Capture the cell that displays the provided text and extract its [X, Y] central coordinate. 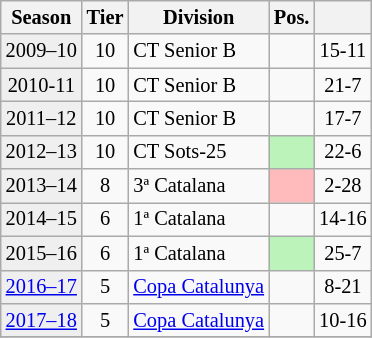
2015–16 [42, 253]
Division [198, 17]
Tier [106, 17]
15-11 [342, 51]
Season [42, 17]
2011–12 [42, 118]
2-28 [342, 186]
21-7 [342, 85]
Pos. [292, 17]
2017–18 [42, 320]
17-7 [342, 118]
2014–15 [42, 219]
2012–13 [42, 152]
2009–10 [42, 51]
25-7 [342, 253]
2013–14 [42, 186]
22-6 [342, 152]
14-16 [342, 219]
8 [106, 186]
CT Sots-25 [198, 152]
10-16 [342, 320]
8-21 [342, 287]
2016–17 [42, 287]
3ª Catalana [198, 186]
2010-11 [42, 85]
